Provide the (x, y) coordinate of the cell's center where the given text is located.  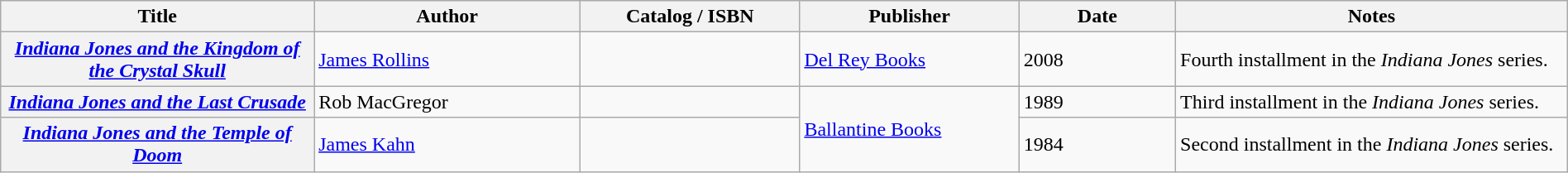
Fourth installment in the Indiana Jones series. (1372, 60)
Indiana Jones and the Kingdom of the Crystal Skull (157, 60)
Indiana Jones and the Last Crusade (157, 102)
2008 (1097, 60)
Del Rey Books (910, 60)
Author (447, 17)
1989 (1097, 102)
Third installment in the Indiana Jones series. (1372, 102)
James Rollins (447, 60)
Second installment in the Indiana Jones series. (1372, 144)
Title (157, 17)
Rob MacGregor (447, 102)
Publisher (910, 17)
Date (1097, 17)
Indiana Jones and the Temple of Doom (157, 144)
James Kahn (447, 144)
Ballantine Books (910, 129)
1984 (1097, 144)
Catalog / ISBN (690, 17)
Notes (1372, 17)
